Extract the [x, y] coordinate from the center of the cell holding the provided text.  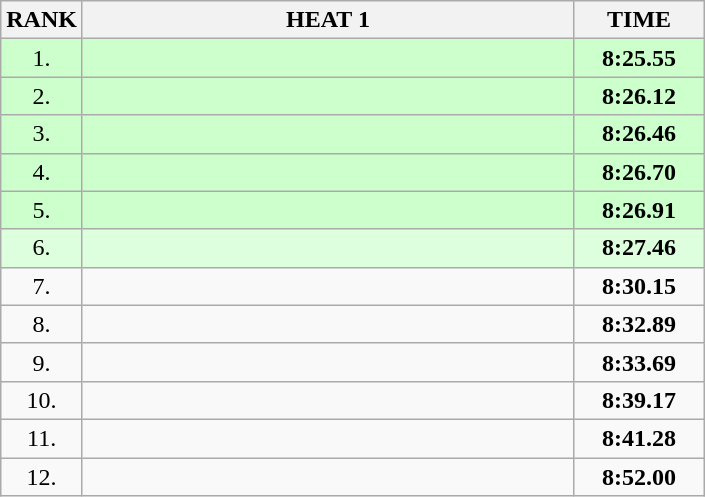
8:30.15 [640, 286]
10. [42, 400]
HEAT 1 [328, 20]
8:33.69 [640, 362]
9. [42, 362]
12. [42, 477]
1. [42, 58]
8:26.91 [640, 210]
8:26.70 [640, 172]
8:26.46 [640, 134]
8:32.89 [640, 324]
7. [42, 286]
RANK [42, 20]
8:39.17 [640, 400]
11. [42, 438]
2. [42, 96]
8:26.12 [640, 96]
8:25.55 [640, 58]
3. [42, 134]
5. [42, 210]
8:27.46 [640, 248]
8:41.28 [640, 438]
8:52.00 [640, 477]
TIME [640, 20]
4. [42, 172]
8. [42, 324]
6. [42, 248]
